Detect which cell encompasses the target text, then output its (x, y) center coordinate. 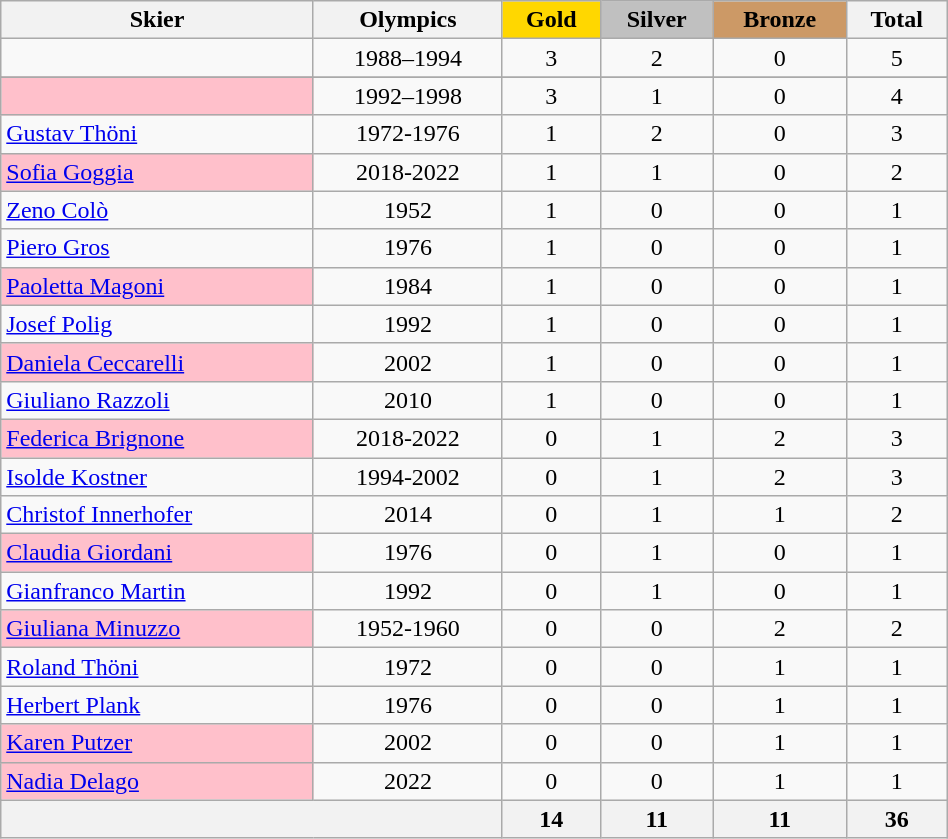
Bronze (780, 20)
2010 (408, 400)
Total (896, 20)
Giuliana Minuzzo (158, 629)
1972-1976 (408, 134)
1984 (408, 286)
Josef Polig (158, 324)
Giuliano Razzoli (158, 400)
Gold (551, 20)
Silver (656, 20)
Herbert Plank (158, 705)
Sofia Goggia (158, 172)
Karen Putzer (158, 743)
Skier (158, 20)
36 (896, 819)
Roland Thöni (158, 667)
Claudia Giordani (158, 553)
Gustav Thöni (158, 134)
Nadia Delago (158, 781)
1988–1994 (408, 58)
Gianfranco Martin (158, 591)
14 (551, 819)
Paoletta Magoni (158, 286)
2022 (408, 781)
Federica Brignone (158, 438)
1952 (408, 210)
1972 (408, 667)
1994-2002 (408, 477)
Olympics (408, 20)
Daniela Ceccarelli (158, 362)
Christof Innerhofer (158, 515)
4 (896, 96)
5 (896, 58)
Piero Gros (158, 248)
1992–1998 (408, 96)
Isolde Kostner (158, 477)
Zeno Colò (158, 210)
1952-1960 (408, 629)
2014 (408, 515)
